Return (X, Y) of the center of cell containing provided text 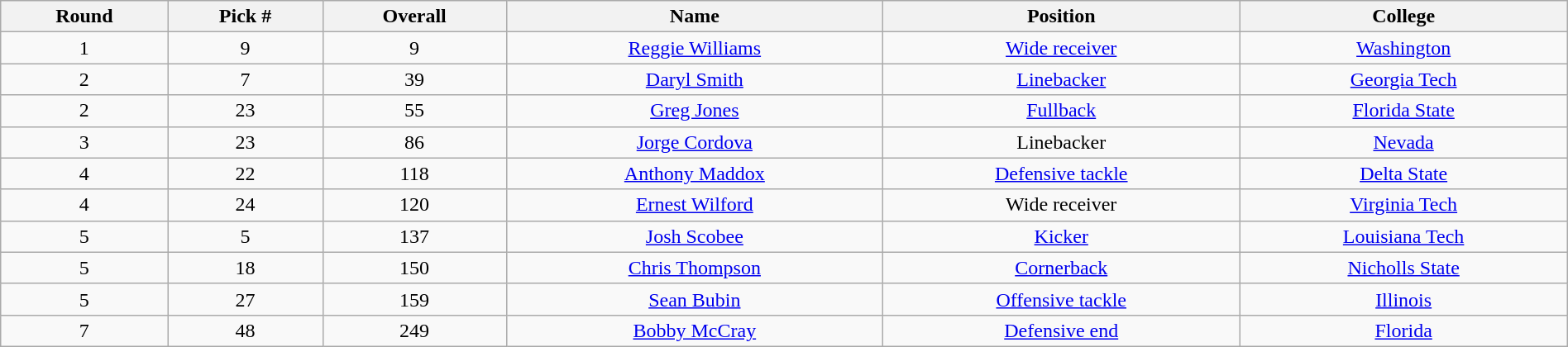
22 (245, 173)
137 (414, 236)
3 (84, 142)
Daryl Smith (695, 79)
Chris Thompson (695, 268)
Ernest Wilford (695, 205)
Position (1061, 17)
Jorge Cordova (695, 142)
Name (695, 17)
120 (414, 205)
Defensive end (1061, 330)
College (1403, 17)
18 (245, 268)
Fullback (1061, 111)
249 (414, 330)
Josh Scobee (695, 236)
Defensive tackle (1061, 173)
Nevada (1403, 142)
Greg Jones (695, 111)
Nicholls State (1403, 268)
Kicker (1061, 236)
24 (245, 205)
55 (414, 111)
Georgia Tech (1403, 79)
Virginia Tech (1403, 205)
Anthony Maddox (695, 173)
Florida State (1403, 111)
Delta State (1403, 173)
Louisiana Tech (1403, 236)
39 (414, 79)
Overall (414, 17)
Florida (1403, 330)
Round (84, 17)
Illinois (1403, 299)
Sean Bubin (695, 299)
150 (414, 268)
27 (245, 299)
86 (414, 142)
48 (245, 330)
Pick # (245, 17)
Washington (1403, 48)
Cornerback (1061, 268)
Reggie Williams (695, 48)
Offensive tackle (1061, 299)
159 (414, 299)
118 (414, 173)
1 (84, 48)
Bobby McCray (695, 330)
